From the cell containing the given text, extract its center point as (x, y) coordinate. 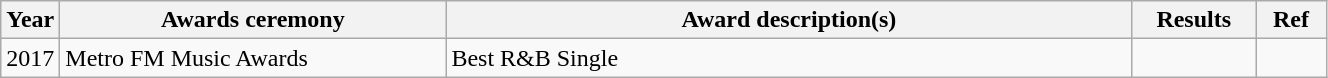
Metro FM Music Awards (253, 58)
Awards ceremony (253, 20)
Year (30, 20)
Award description(s) (789, 20)
Ref (1292, 20)
Results (1194, 20)
2017 (30, 58)
Best R&B Single (789, 58)
